Capture the cell that displays the provided text and extract its (X, Y) central coordinate. 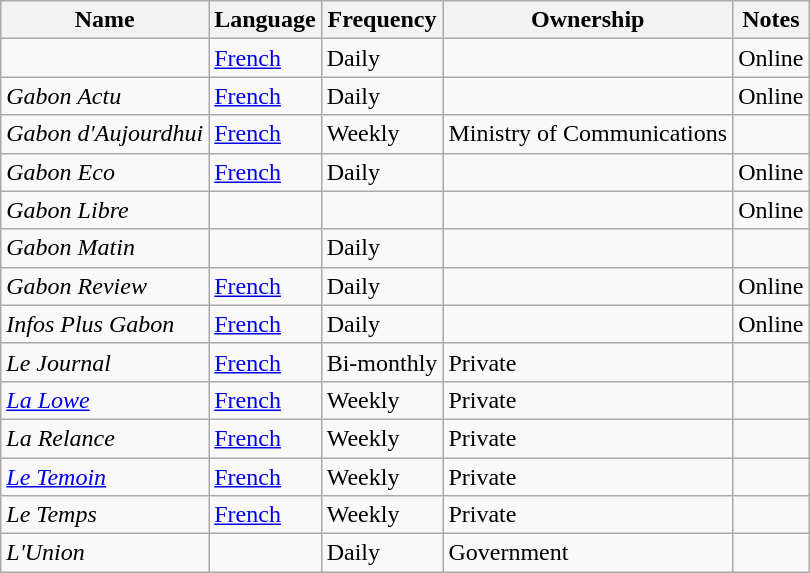
La Relance (105, 438)
Gabon d'Aujourdhui (105, 134)
Language (265, 20)
Frequency (382, 20)
Le Temps (105, 515)
Gabon Actu (105, 96)
Notes (771, 20)
La Lowe (105, 400)
Ministry of Communications (588, 134)
Le Journal (105, 362)
Gabon Eco (105, 172)
Name (105, 20)
Government (588, 553)
L'Union (105, 553)
Ownership (588, 20)
Gabon Libre (105, 210)
Gabon Review (105, 286)
Le Temoin (105, 477)
Bi-monthly (382, 362)
Gabon Matin (105, 248)
Infos Plus Gabon (105, 324)
